Return (X, Y) of the center of cell containing provided text 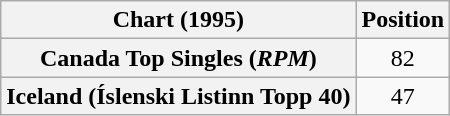
47 (403, 96)
Chart (1995) (178, 20)
82 (403, 58)
Canada Top Singles (RPM) (178, 58)
Position (403, 20)
Iceland (Íslenski Listinn Topp 40) (178, 96)
